Capture the cell that displays the provided text and extract its [X, Y] central coordinate. 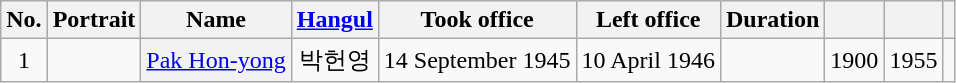
No. [24, 20]
Pak Hon-yong [216, 60]
Left office [648, 20]
14 September 1945 [477, 60]
Portrait [94, 20]
Hangul [334, 20]
1955 [914, 60]
Took office [477, 20]
Duration [772, 20]
1 [24, 60]
박헌영 [334, 60]
10 April 1946 [648, 60]
Name [216, 20]
1900 [854, 60]
